From the cell containing the given text, extract its center point as [x, y] coordinate. 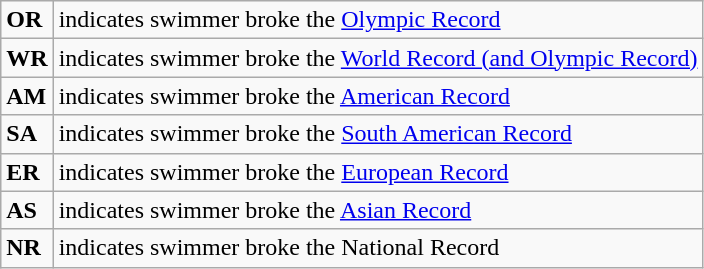
AM [27, 96]
OR [27, 20]
ER [27, 172]
indicates swimmer broke the National Record [378, 248]
NR [27, 248]
SA [27, 134]
indicates swimmer broke the American Record [378, 96]
WR [27, 58]
indicates swimmer broke the Olympic Record [378, 20]
indicates swimmer broke the European Record [378, 172]
indicates swimmer broke the South American Record [378, 134]
indicates swimmer broke the World Record (and Olympic Record) [378, 58]
indicates swimmer broke the Asian Record [378, 210]
AS [27, 210]
